Output the [x, y] coordinate of the center of the cell containing the given text.  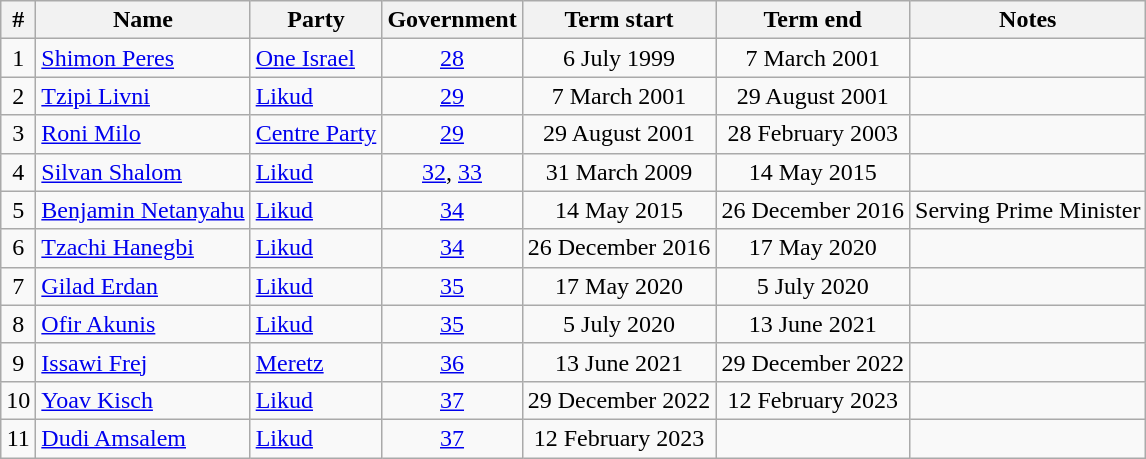
Benjamin Netanyahu [143, 210]
10 [18, 400]
9 [18, 362]
Name [143, 20]
Ofir Akunis [143, 324]
28 February 2003 [813, 134]
31 March 2009 [619, 172]
Party [316, 20]
Notes [1028, 20]
3 [18, 134]
28 [452, 58]
7 [18, 286]
# [18, 20]
Yoav Kisch [143, 400]
Gilad Erdan [143, 286]
Term start [619, 20]
1 [18, 58]
Roni Milo [143, 134]
Government [452, 20]
Term end [813, 20]
2 [18, 96]
6 [18, 248]
32, 33 [452, 172]
Issawi Frej [143, 362]
8 [18, 324]
11 [18, 438]
Tzipi Livni [143, 96]
Centre Party [316, 134]
6 July 1999 [619, 58]
Shimon Peres [143, 58]
Dudi Amsalem [143, 438]
4 [18, 172]
Tzachi Hanegbi [143, 248]
5 [18, 210]
Serving Prime Minister [1028, 210]
Silvan Shalom [143, 172]
Meretz [316, 362]
36 [452, 362]
One Israel [316, 58]
